Return the [X, Y] coordinate for the center point of the cell that contains the specified text.  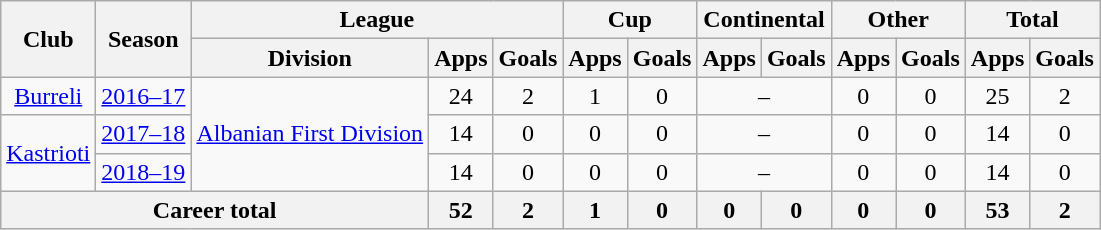
Continental [764, 20]
Season [144, 39]
Total [1032, 20]
Burreli [48, 96]
Albanian First Division [310, 134]
Career total [215, 210]
25 [997, 96]
Other [898, 20]
2016–17 [144, 96]
53 [997, 210]
2018–19 [144, 172]
Club [48, 39]
24 [461, 96]
Division [310, 58]
League [377, 20]
Cup [630, 20]
2017–18 [144, 134]
Kastrioti [48, 153]
52 [461, 210]
